Detect which cell encompasses the target text, then output its [X, Y] center coordinate. 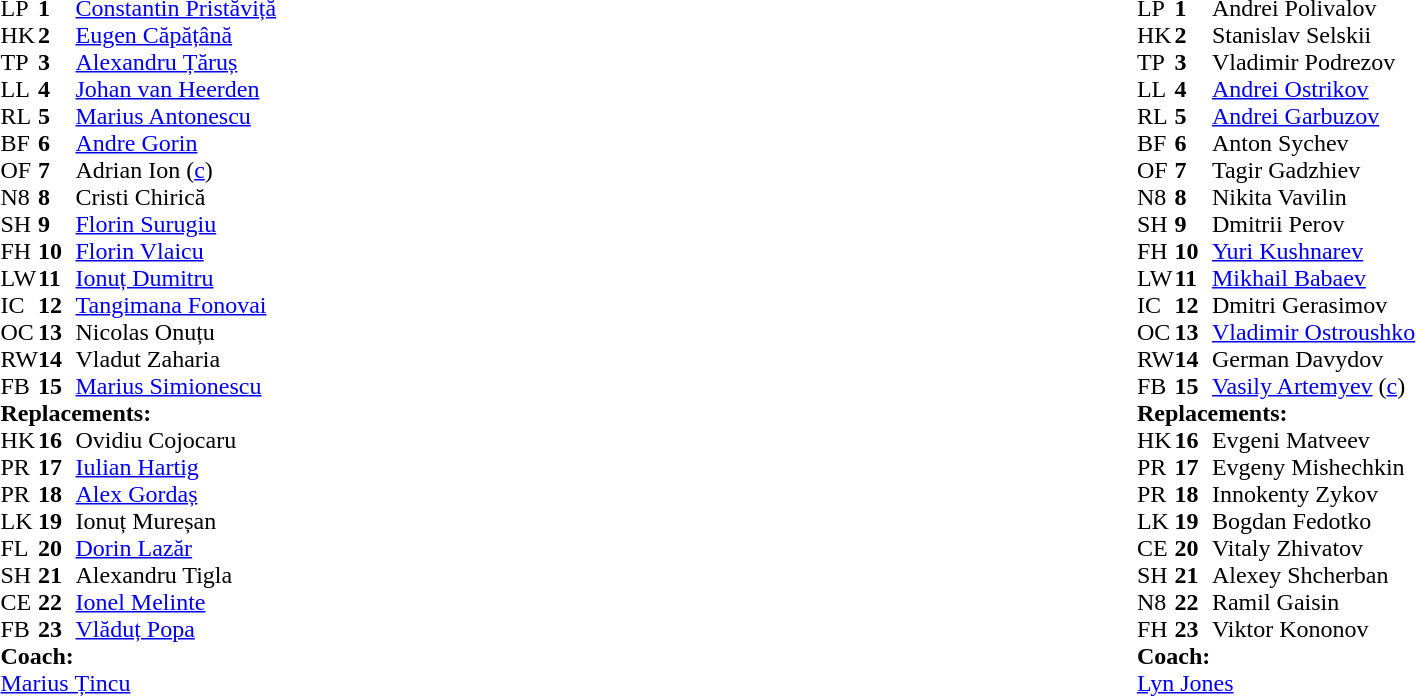
Florin Surugiu [176, 224]
Tangimana Fonovai [176, 306]
Vladimir Ostroushko [1314, 332]
Ionel Melinte [176, 602]
Anton Sychev [1314, 144]
Evgeni Matveev [1314, 440]
Stanislav Selskii [1314, 36]
Andre Gorin [176, 144]
Marius Simionescu [176, 386]
Evgeny Mishechkin [1314, 468]
Marius Țincu [138, 684]
Nikita Vavilin [1314, 198]
Vladut Zaharia [176, 360]
Tagir Gadzhiev [1314, 170]
Johan van Heerden [176, 90]
Dorin Lazăr [176, 548]
FL [19, 548]
Vlăduț Popa [176, 630]
Ionuț Mureșan [176, 522]
Alexey Shcherban [1314, 576]
Marius Antonescu [176, 116]
Lyn Jones [1276, 684]
Ovidiu Cojocaru [176, 440]
Eugen Căpățână [176, 36]
Nicolas Onuțu [176, 332]
Alexandru Țăruș [176, 62]
Yuri Kushnarev [1314, 252]
Andrei Ostrikov [1314, 90]
Ramil Gaisin [1314, 602]
Mikhail Babaev [1314, 278]
Ionuț Dumitru [176, 278]
Florin Vlaicu [176, 252]
Cristi Chirică [176, 198]
Innokenty Zykov [1314, 494]
German Davydov [1314, 360]
Dmitrii Perov [1314, 224]
Vitaly Zhivatov [1314, 548]
Andrei Garbuzov [1314, 116]
Alex Gordaș [176, 494]
Adrian Ion (c) [176, 170]
Bogdan Fedotko [1314, 522]
Iulian Hartig [176, 468]
Vasily Artemyev (c) [1314, 386]
Vladimir Podrezov [1314, 62]
Viktor Kononov [1314, 630]
Dmitri Gerasimov [1314, 306]
Alexandru Tigla [176, 576]
